Pinpoint the cell where the given text exists, returning its (X, Y) midpoint coordinate. 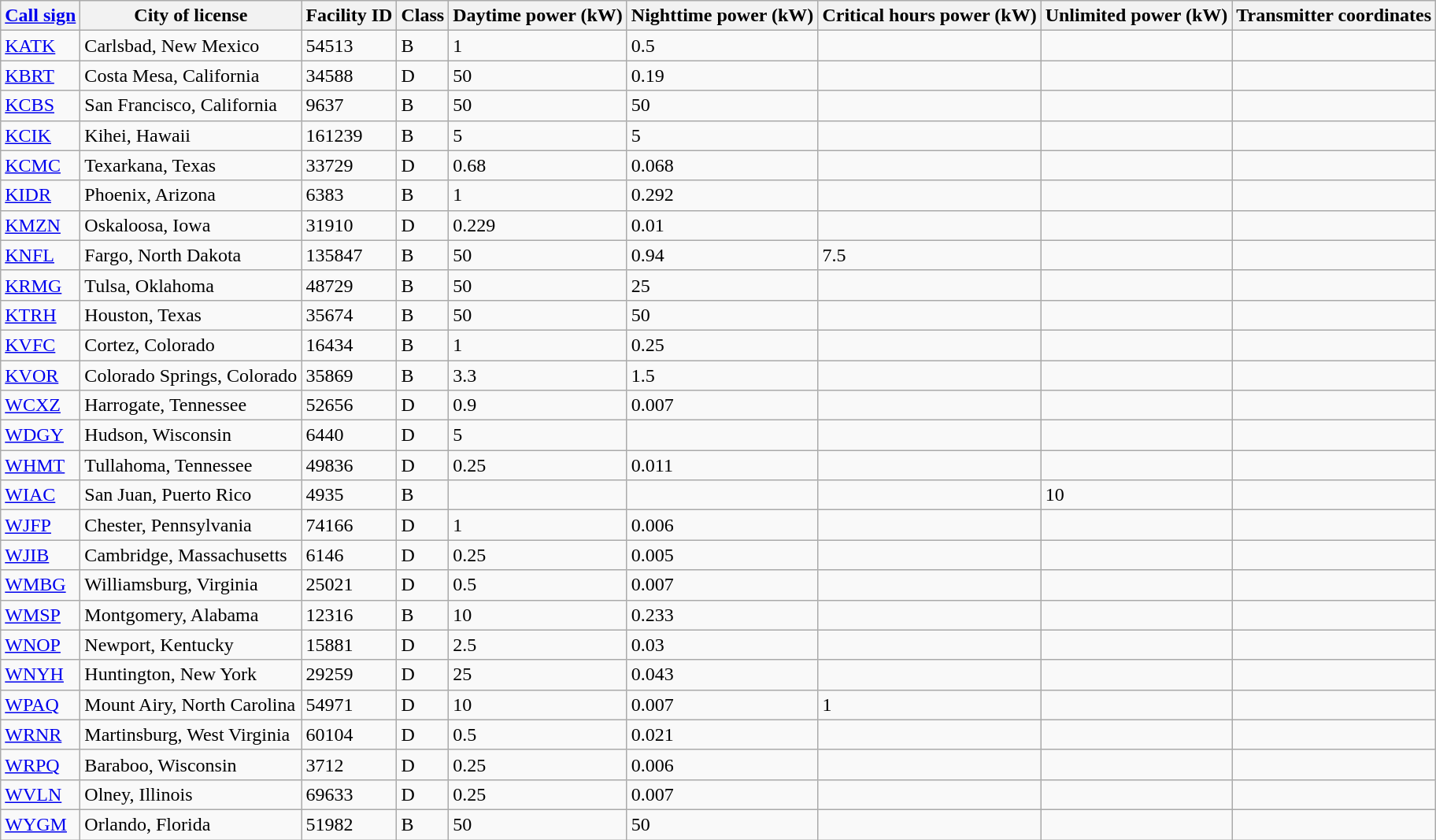
0.19 (723, 76)
Hudson, Wisconsin (191, 435)
7.5 (929, 255)
KIDR (41, 195)
35869 (350, 376)
San Francisco, California (191, 105)
Unlimited power (kW) (1137, 16)
Cambridge, Massachusetts (191, 555)
49836 (350, 465)
4935 (350, 495)
48729 (350, 285)
16434 (350, 345)
51982 (350, 824)
0.021 (723, 735)
KTRH (41, 315)
KNFL (41, 255)
Chester, Pennsylvania (191, 525)
WNYH (41, 675)
Call sign (41, 16)
WJIB (41, 555)
3.3 (538, 376)
Daytime power (kW) (538, 16)
0.94 (723, 255)
Kihei, Hawaii (191, 135)
Cortez, Colorado (191, 345)
WDGY (41, 435)
WNOP (41, 645)
WCXZ (41, 405)
Orlando, Florida (191, 824)
2.5 (538, 645)
Costa Mesa, California (191, 76)
0.011 (723, 465)
Transmitter coordinates (1334, 16)
Tulsa, Oklahoma (191, 285)
Newport, Kentucky (191, 645)
0.043 (723, 675)
Baraboo, Wisconsin (191, 764)
KATK (41, 46)
6440 (350, 435)
San Juan, Puerto Rico (191, 495)
WRPQ (41, 764)
6383 (350, 195)
12316 (350, 615)
0.9 (538, 405)
Nighttime power (kW) (723, 16)
34588 (350, 76)
29259 (350, 675)
25021 (350, 585)
Facility ID (350, 16)
Harrogate, Tennessee (191, 405)
Olney, Illinois (191, 794)
54513 (350, 46)
KBRT (41, 76)
Critical hours power (kW) (929, 16)
WRNR (41, 735)
City of license (191, 16)
KCBS (41, 105)
35674 (350, 315)
9637 (350, 105)
KRMG (41, 285)
Phoenix, Arizona (191, 195)
Williamsburg, Virginia (191, 585)
31910 (350, 225)
Oskaloosa, Iowa (191, 225)
Colorado Springs, Colorado (191, 376)
KVFC (41, 345)
WMSP (41, 615)
161239 (350, 135)
WVLN (41, 794)
Martinsburg, West Virginia (191, 735)
69633 (350, 794)
52656 (350, 405)
Texarkana, Texas (191, 165)
KCMC (41, 165)
1.5 (723, 376)
6146 (350, 555)
33729 (350, 165)
0.005 (723, 555)
Tullahoma, Tennessee (191, 465)
Montgomery, Alabama (191, 615)
Fargo, North Dakota (191, 255)
KCIK (41, 135)
Mount Airy, North Carolina (191, 705)
KVOR (41, 376)
WPAQ (41, 705)
0.68 (538, 165)
WMBG (41, 585)
Class (423, 16)
WJFP (41, 525)
0.068 (723, 165)
Houston, Texas (191, 315)
Carlsbad, New Mexico (191, 46)
0.01 (723, 225)
60104 (350, 735)
74166 (350, 525)
3712 (350, 764)
0.03 (723, 645)
0.229 (538, 225)
WHMT (41, 465)
54971 (350, 705)
Huntington, New York (191, 675)
135847 (350, 255)
WIAC (41, 495)
0.233 (723, 615)
15881 (350, 645)
KMZN (41, 225)
WYGM (41, 824)
0.292 (723, 195)
